Find where the given text appears and provide that cell's center as (x, y) coordinate. 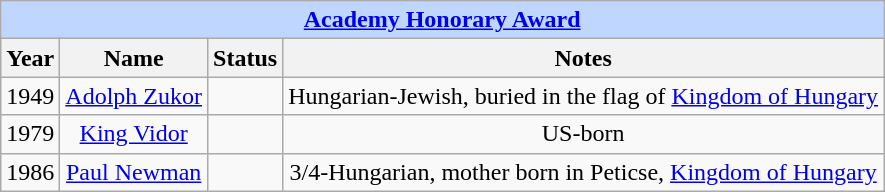
3/4-Hungarian, mother born in Peticse, Kingdom of Hungary (584, 172)
Hungarian-Jewish, buried in the flag of Kingdom of Hungary (584, 96)
Notes (584, 58)
1979 (30, 134)
Adolph Zukor (134, 96)
1949 (30, 96)
1986 (30, 172)
King Vidor (134, 134)
Status (246, 58)
US-born (584, 134)
Academy Honorary Award (442, 20)
Year (30, 58)
Name (134, 58)
Paul Newman (134, 172)
